For the text-containing cell, return its midpoint in [X, Y] coordinate format. 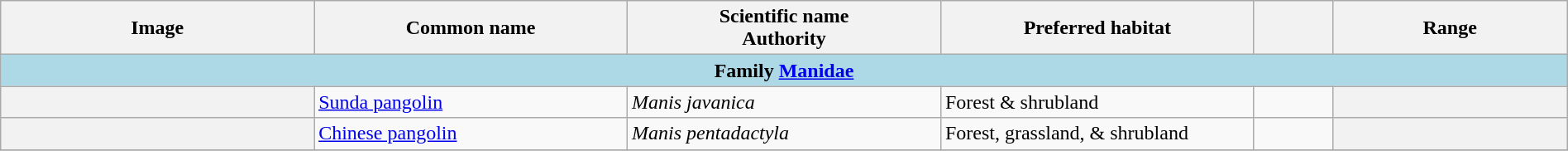
Chinese pangolin [471, 134]
Manis javanica [784, 102]
Scientific nameAuthority [784, 28]
Common name [471, 28]
Forest & shrubland [1097, 102]
Range [1450, 28]
Sunda pangolin [471, 102]
Forest, grassland, & shrubland [1097, 134]
Family Manidae [784, 71]
Manis pentadactyla [784, 134]
Image [157, 28]
Preferred habitat [1097, 28]
